For the text-containing cell, return its midpoint in [x, y] coordinate format. 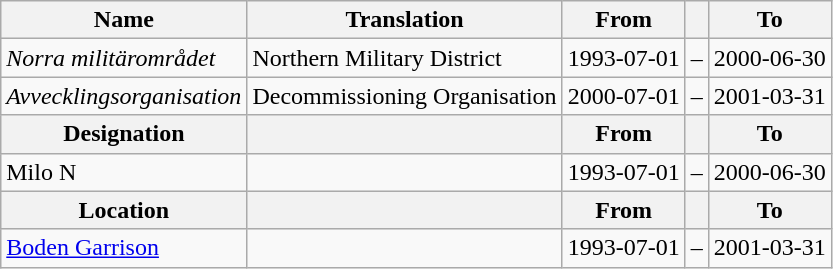
Norra militärområdet [124, 58]
Northern Military District [404, 58]
Designation [124, 134]
Translation [404, 20]
Milo N [124, 172]
Boden Garrison [124, 248]
Name [124, 20]
Avvecklingsorganisation [124, 96]
2000-07-01 [624, 96]
Decommissioning Organisation [404, 96]
Location [124, 210]
